Pinpoint the cell where the given text exists, returning its [X, Y] midpoint coordinate. 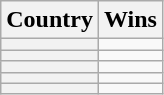
Wins [130, 20]
Country [50, 20]
